Return the [X, Y] coordinate for the center point of the cell that contains the specified text.  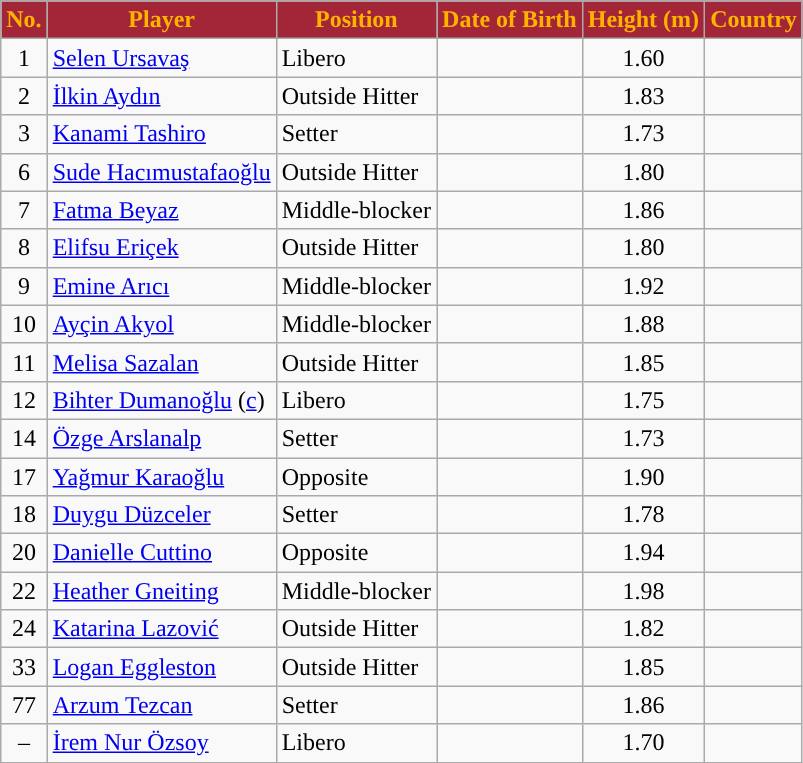
Kanami Tashiro [162, 134]
Yağmur Karaoğlu [162, 477]
6 [24, 172]
Selen Ursavaş [162, 58]
Ayçin Akyol [162, 324]
Height (m) [643, 20]
1.78 [643, 515]
Arzum Tezcan [162, 705]
77 [24, 705]
3 [24, 134]
24 [24, 629]
7 [24, 210]
İlkin Aydın [162, 96]
Heather Gneiting [162, 591]
1.90 [643, 477]
1.98 [643, 591]
1.75 [643, 400]
Özge Arslanalp [162, 438]
1.94 [643, 553]
Logan Eggleston [162, 667]
8 [24, 248]
Sude Hacımustafaoğlu [162, 172]
2 [24, 96]
Melisa Sazalan [162, 362]
1.83 [643, 96]
Position [356, 20]
1.60 [643, 58]
Emine Arıcı [162, 286]
1 [24, 58]
9 [24, 286]
– [24, 743]
Katarina Lazović [162, 629]
33 [24, 667]
12 [24, 400]
17 [24, 477]
1.88 [643, 324]
1.82 [643, 629]
10 [24, 324]
Date of Birth [510, 20]
18 [24, 515]
Bihter Dumanoğlu (c) [162, 400]
11 [24, 362]
Fatma Beyaz [162, 210]
İrem Nur Özsoy [162, 743]
No. [24, 20]
22 [24, 591]
Danielle Cuttino [162, 553]
20 [24, 553]
Player [162, 20]
Country [754, 20]
1.92 [643, 286]
1.70 [643, 743]
Duygu Düzceler [162, 515]
14 [24, 438]
Elifsu Eriçek [162, 248]
